From the cell containing the given text, extract its center point as (X, Y) coordinate. 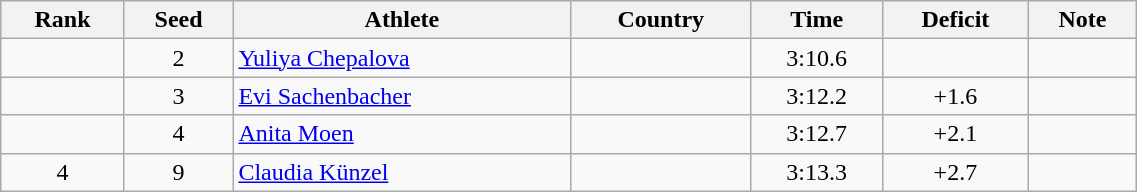
3 (178, 96)
+2.7 (956, 172)
9 (178, 172)
3:12.2 (817, 96)
Rank (62, 20)
Time (817, 20)
3:12.7 (817, 134)
Evi Sachenbacher (402, 96)
+1.6 (956, 96)
3:10.6 (817, 58)
Country (661, 20)
+2.1 (956, 134)
2 (178, 58)
3:13.3 (817, 172)
Yuliya Chepalova (402, 58)
Anita Moen (402, 134)
Deficit (956, 20)
Claudia Künzel (402, 172)
Athlete (402, 20)
Note (1082, 20)
Seed (178, 20)
